For the text-containing cell, return its midpoint in [x, y] coordinate format. 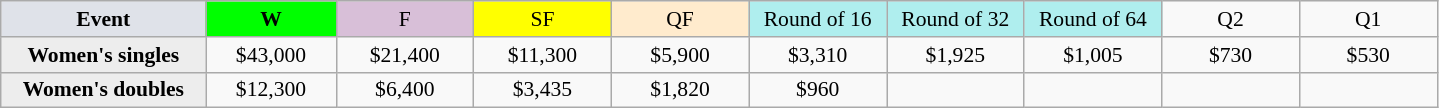
SF [543, 19]
$960 [818, 90]
$1,925 [955, 55]
$3,310 [818, 55]
Q1 [1368, 19]
$11,300 [543, 55]
$43,000 [271, 55]
F [405, 19]
Women's singles [104, 55]
Round of 32 [955, 19]
$5,900 [680, 55]
QF [680, 19]
$21,400 [405, 55]
Women's doubles [104, 90]
Q2 [1231, 19]
$1,005 [1093, 55]
Round of 64 [1093, 19]
$1,820 [680, 90]
$12,300 [271, 90]
Event [104, 19]
Round of 16 [818, 19]
$3,435 [543, 90]
$530 [1368, 55]
$730 [1231, 55]
W [271, 19]
$6,400 [405, 90]
